Extract the (x, y) coordinate from the center of the cell holding the provided text.  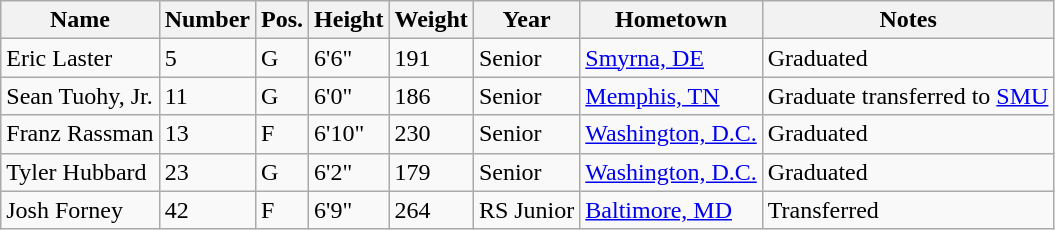
Notes (908, 20)
13 (207, 134)
264 (431, 210)
6'6" (349, 58)
42 (207, 210)
Pos. (282, 20)
RS Junior (526, 210)
5 (207, 58)
Graduate transferred to SMU (908, 96)
6'0" (349, 96)
Year (526, 20)
Eric Laster (80, 58)
6'10" (349, 134)
6'9" (349, 210)
11 (207, 96)
Transferred (908, 210)
Franz Rassman (80, 134)
Weight (431, 20)
Number (207, 20)
23 (207, 172)
Memphis, TN (671, 96)
179 (431, 172)
Sean Tuohy, Jr. (80, 96)
Height (349, 20)
Baltimore, MD (671, 210)
186 (431, 96)
6'2" (349, 172)
191 (431, 58)
Hometown (671, 20)
Tyler Hubbard (80, 172)
Josh Forney (80, 210)
Smyrna, DE (671, 58)
Name (80, 20)
230 (431, 134)
